Extract the [x, y] coordinate from the center of the cell holding the provided text.  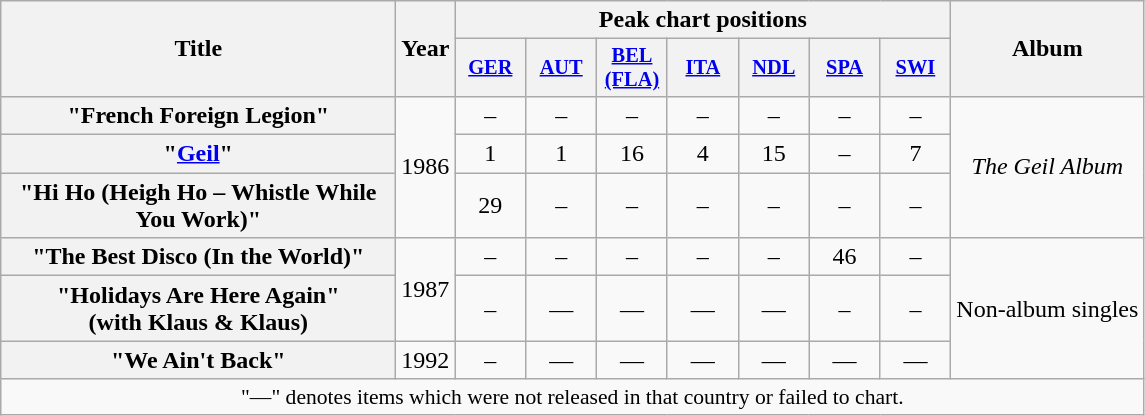
46 [844, 257]
"Hi Ho (Heigh Ho – Whistle While You Work)" [198, 206]
Non-album singles [1048, 308]
"—" denotes items which were not released in that country or failed to chart. [572, 397]
"The Best Disco (In the World)" [198, 257]
GER [490, 68]
1986 [426, 166]
Title [198, 49]
7 [916, 154]
Peak chart positions [703, 20]
Album [1048, 49]
The Geil Album [1048, 166]
1987 [426, 290]
SPA [844, 68]
BEL (FLA) [632, 68]
29 [490, 206]
AUT [562, 68]
"We Ain't Back" [198, 360]
1992 [426, 360]
"French Foreign Legion" [198, 115]
15 [774, 154]
ITA [702, 68]
Year [426, 49]
"Geil" [198, 154]
SWI [916, 68]
4 [702, 154]
16 [632, 154]
NDL [774, 68]
"Holidays Are Here Again"(with Klaus & Klaus) [198, 308]
